From the cell containing the given text, extract its center point as [X, Y] coordinate. 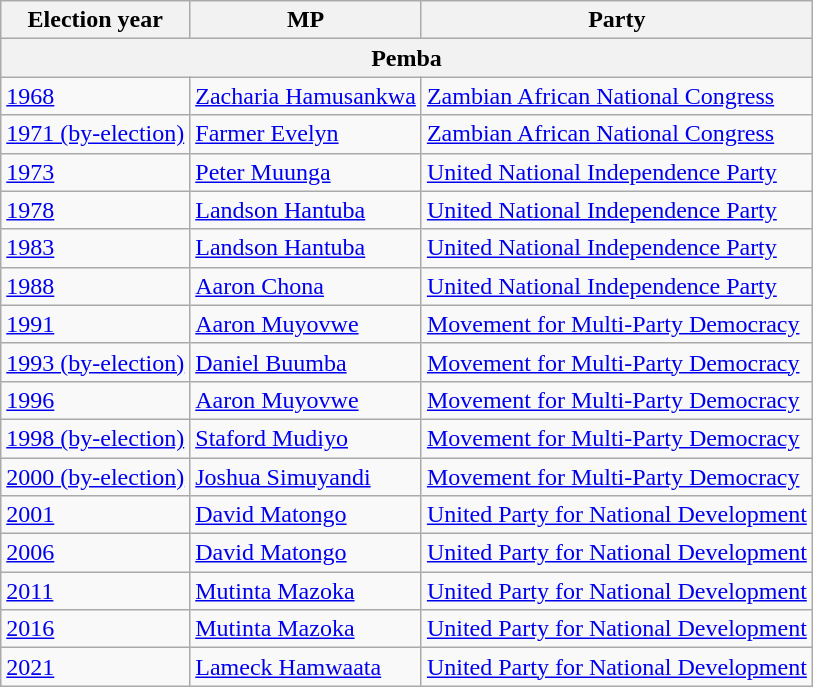
2006 [96, 553]
Election year [96, 20]
2011 [96, 591]
Daniel Buumba [306, 362]
Party [616, 20]
Staford Mudiyo [306, 438]
Peter Muunga [306, 172]
1988 [96, 286]
MP [306, 20]
Aaron Chona [306, 286]
1983 [96, 248]
Zacharia Hamusankwa [306, 96]
Joshua Simuyandi [306, 477]
2001 [96, 515]
1993 (by-election) [96, 362]
2021 [96, 667]
1998 (by-election) [96, 438]
Farmer Evelyn [306, 134]
1978 [96, 210]
1996 [96, 400]
1971 (by-election) [96, 134]
1991 [96, 324]
2016 [96, 629]
2000 (by-election) [96, 477]
Pemba [407, 58]
Lameck Hamwaata [306, 667]
1968 [96, 96]
1973 [96, 172]
